Locate the cell with the specified text and output its (X, Y) center coordinate. 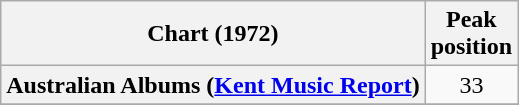
Australian Albums (Kent Music Report) (213, 85)
Chart (1972) (213, 34)
33 (471, 85)
Peakposition (471, 34)
